Find where the given text appears and provide that cell's center as [x, y] coordinate. 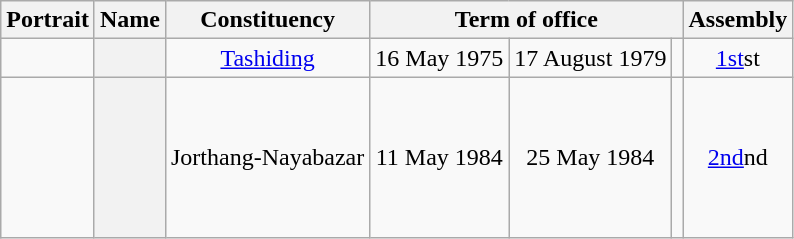
17 August 1979 [590, 58]
Jorthang-Nayabazar [267, 158]
Assembly [738, 20]
2ndnd [738, 158]
Portrait [48, 20]
Name [130, 20]
1stst [738, 58]
16 May 1975 [440, 58]
Constituency [267, 20]
25 May 1984 [590, 158]
Term of office [526, 20]
11 May 1984 [440, 158]
Tashiding [267, 58]
